Identify which cell holds the provided text, then report its [x, y] central coordinate. 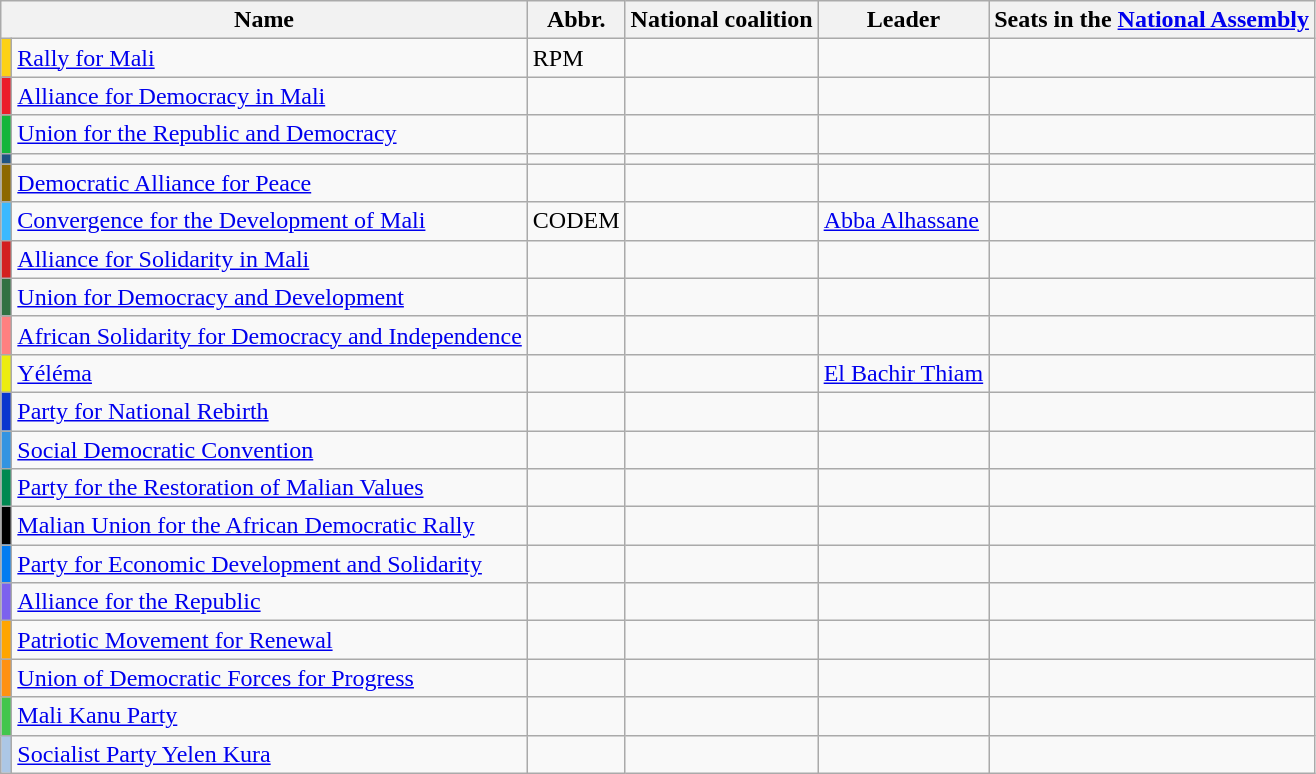
Abbr. [576, 20]
National coalition [722, 20]
Yéléma [270, 373]
Leader [904, 20]
Democratic Alliance for Peace [270, 183]
Alliance for Democracy in Mali [270, 96]
Social Democratic Convention [270, 449]
Convergence for the Development of Mali [270, 221]
Alliance for the Republic [270, 602]
Abba Alhassane [904, 221]
Socialist Party Yelen Kura [270, 754]
El Bachir Thiam [904, 373]
Union of Democratic Forces for Progress [270, 678]
Alliance for Solidarity in Mali [270, 259]
RPM [576, 58]
Union for Democracy and Development [270, 297]
Rally for Mali [270, 58]
Malian Union for the African Democratic Rally [270, 526]
CODEM [576, 221]
Party for National Rebirth [270, 411]
Party for the Restoration of Malian Values [270, 488]
Union for the Republic and Democracy [270, 134]
Seats in the National Assembly [1152, 20]
Patriotic Movement for Renewal [270, 640]
African Solidarity for Democracy and Independence [270, 335]
Name [264, 20]
Mali Kanu Party [270, 716]
Party for Economic Development and Solidarity [270, 564]
